Provide the (X, Y) coordinate of the cell's center where the given text is located.  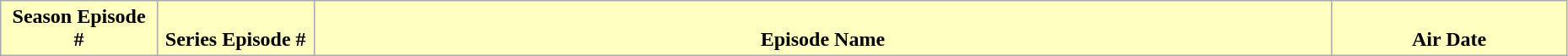
Episode Name (823, 29)
Season Episode # (79, 29)
Air Date (1449, 29)
Series Episode # (235, 29)
